Scan for the cell matching the given text and deliver its [X, Y] coordinate at center. 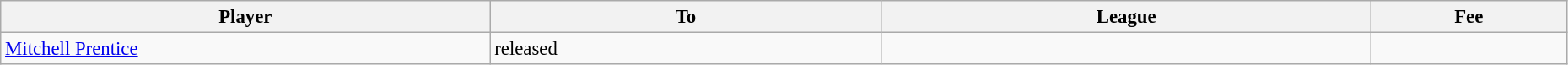
To [686, 17]
League [1126, 17]
Mitchell Prentice [245, 49]
Fee [1468, 17]
Player [245, 17]
released [686, 49]
